Detect which cell encompasses the target text, then output its [x, y] center coordinate. 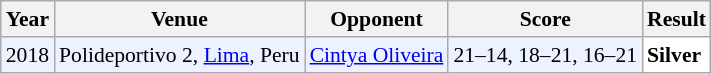
Polideportivo 2, Lima, Peru [180, 55]
21–14, 18–21, 16–21 [545, 55]
Year [28, 19]
Result [676, 19]
2018 [28, 55]
Silver [676, 55]
Venue [180, 19]
Cintya Oliveira [377, 55]
Score [545, 19]
Opponent [377, 19]
